Capture the cell that displays the provided text and extract its (X, Y) central coordinate. 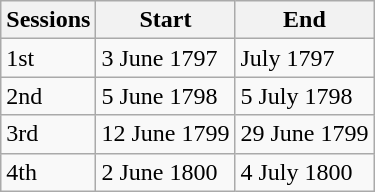
Sessions (48, 20)
5 July 1798 (304, 96)
3 June 1797 (166, 58)
2 June 1800 (166, 172)
3rd (48, 134)
1st (48, 58)
29 June 1799 (304, 134)
5 June 1798 (166, 96)
End (304, 20)
July 1797 (304, 58)
4 July 1800 (304, 172)
12 June 1799 (166, 134)
Start (166, 20)
4th (48, 172)
2nd (48, 96)
